Return the [x, y] coordinate for the center point of the cell that contains the specified text.  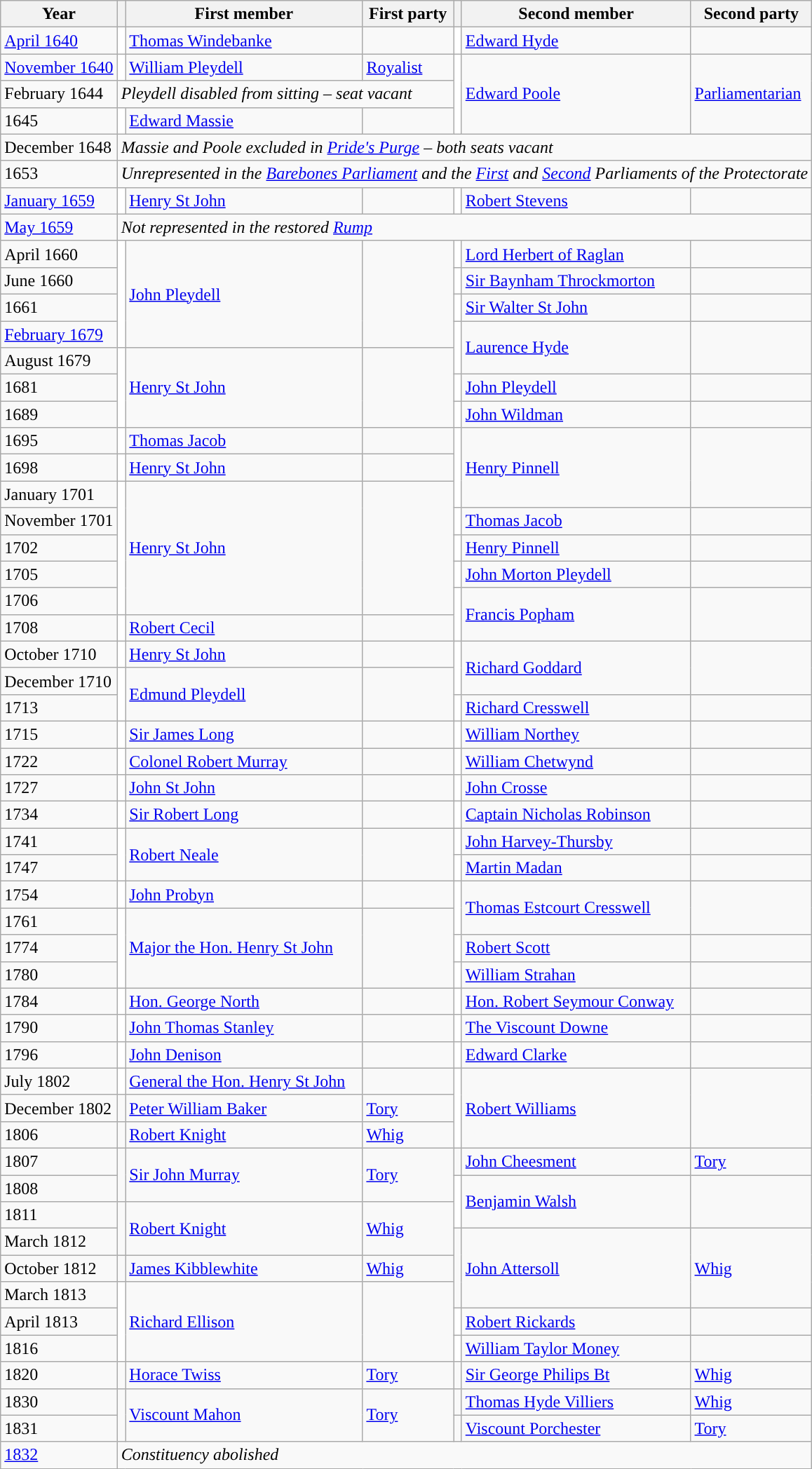
1734 [59, 815]
Not represented in the restored Rump [464, 227]
Edward Poole [576, 94]
John Wildman [576, 414]
1698 [59, 468]
Robert Scott [576, 948]
1831 [59, 1428]
Benjamin Walsh [576, 1202]
Viscount Porchester [576, 1428]
Sir George Philips Bt [576, 1375]
William Pleydell [244, 67]
Second member [576, 14]
1715 [59, 734]
1722 [59, 761]
Unrepresented in the Barebones Parliament and the First and Second Parliaments of the Protectorate [464, 174]
Constituency abolished [464, 1455]
1695 [59, 441]
Sir Baynham Throckmorton [576, 280]
October 1812 [59, 1268]
1830 [59, 1402]
Edward Hyde [576, 41]
Robert Stevens [576, 201]
April 1813 [59, 1322]
Major the Hon. Henry St John [244, 948]
John St John [244, 788]
January 1659 [59, 201]
December 1802 [59, 1108]
Francis Popham [576, 614]
1754 [59, 895]
Thomas Estcourt Cresswell [576, 908]
March 1813 [59, 1295]
Edward Clarke [576, 1055]
1806 [59, 1135]
1761 [59, 921]
Robert Rickards [576, 1322]
December 1648 [59, 147]
1796 [59, 1055]
August 1679 [59, 361]
Year [59, 14]
Second party [752, 14]
November 1640 [59, 67]
Viscount Mahon [244, 1415]
1702 [59, 548]
1727 [59, 788]
June 1660 [59, 280]
John Attersoll [576, 1268]
1653 [59, 174]
April 1640 [59, 41]
1713 [59, 708]
John Harvey-Thursby [576, 841]
1808 [59, 1189]
William Taylor Money [576, 1348]
Robert Neale [244, 855]
1747 [59, 868]
William Northey [576, 734]
Sir Robert Long [244, 815]
Sir James Long [244, 734]
Richard Ellison [244, 1322]
General the Hon. Henry St John [244, 1081]
Lord Herbert of Raglan [576, 254]
1811 [59, 1215]
1784 [59, 1001]
January 1701 [59, 494]
December 1710 [59, 681]
Hon. George North [244, 1001]
John Denison [244, 1055]
Thomas Windebanke [244, 41]
1820 [59, 1375]
July 1802 [59, 1081]
Laurence Hyde [576, 348]
Colonel Robert Murray [244, 761]
Peter William Baker [244, 1108]
William Strahan [576, 975]
Hon. Robert Seymour Conway [576, 1001]
Richard Goddard [576, 668]
1706 [59, 601]
February 1644 [59, 94]
First member [244, 14]
James Kibblewhite [244, 1268]
Horace Twiss [244, 1375]
Robert Cecil [244, 628]
Royalist [408, 67]
1832 [59, 1455]
1780 [59, 975]
March 1812 [59, 1242]
Captain Nicholas Robinson [576, 815]
Parliamentarian [752, 94]
1645 [59, 121]
1774 [59, 948]
Edmund Pleydell [244, 694]
1708 [59, 628]
John Crosse [576, 788]
November 1701 [59, 521]
1816 [59, 1348]
First party [408, 14]
Sir John Murray [244, 1174]
Martin Madan [576, 868]
Thomas Hyde Villiers [576, 1402]
May 1659 [59, 227]
1661 [59, 307]
1807 [59, 1161]
1705 [59, 574]
John Morton Pleydell [576, 574]
Robert Williams [576, 1108]
1689 [59, 414]
April 1660 [59, 254]
Sir Walter St John [576, 307]
The Viscount Downe [576, 1028]
William Chetwynd [576, 761]
October 1710 [59, 654]
Massie and Poole excluded in Pride's Purge – both seats vacant [464, 147]
John Probyn [244, 895]
Edward Massie [244, 121]
John Thomas Stanley [244, 1028]
1681 [59, 388]
John Cheesment [576, 1161]
Richard Cresswell [576, 708]
1790 [59, 1028]
February 1679 [59, 334]
Pleydell disabled from sitting – seat vacant [285, 94]
1741 [59, 841]
